Find where the given text appears and provide that cell's center as [x, y] coordinate. 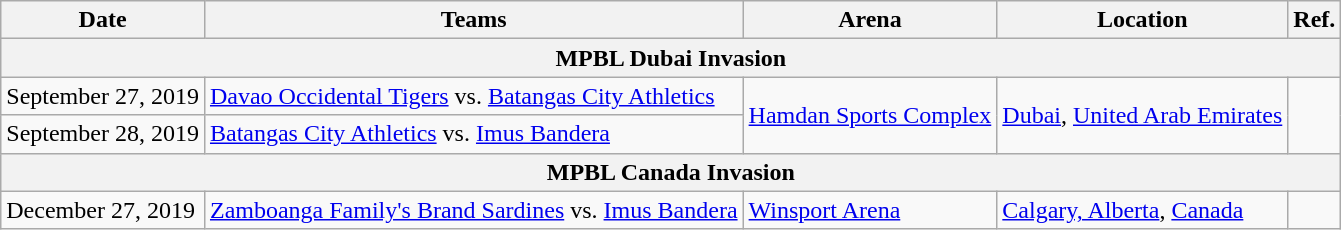
Location [1142, 20]
Hamdan Sports Complex [870, 115]
MPBL Dubai Invasion [671, 58]
December 27, 2019 [103, 210]
Davao Occidental Tigers vs. Batangas City Athletics [474, 96]
Dubai, United Arab Emirates [1142, 115]
Arena [870, 20]
Ref. [1314, 20]
Winsport Arena [870, 210]
September 27, 2019 [103, 96]
Zamboanga Family's Brand Sardines vs. Imus Bandera [474, 210]
Date [103, 20]
MPBL Canada Invasion [671, 172]
Calgary, Alberta, Canada [1142, 210]
September 28, 2019 [103, 134]
Batangas City Athletics vs. Imus Bandera [474, 134]
Teams [474, 20]
